Scan for the cell matching the given text and deliver its [X, Y] coordinate at center. 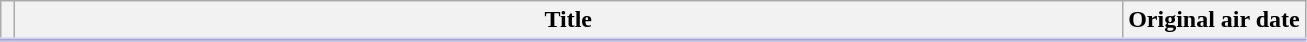
Title [568, 21]
Original air date [1214, 21]
